Search for the cell housing the specified text and yield its (X, Y) center coordinate. 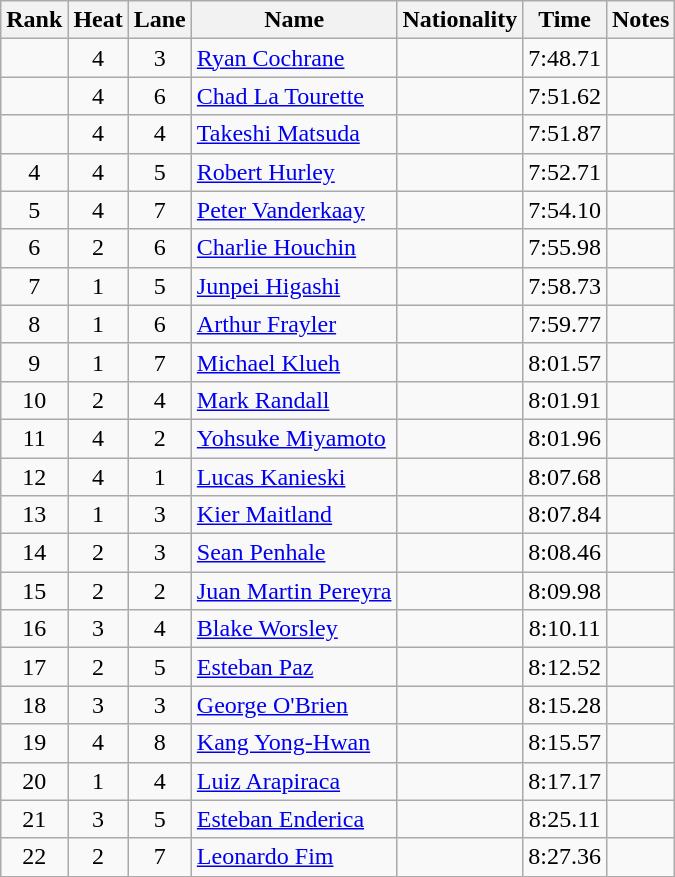
15 (34, 591)
7:58.73 (565, 286)
Kier Maitland (294, 515)
8:07.84 (565, 515)
Heat (98, 20)
8:17.17 (565, 781)
7:55.98 (565, 248)
8:10.11 (565, 629)
Time (565, 20)
12 (34, 477)
7:52.71 (565, 172)
8:08.46 (565, 553)
Juan Martin Pereyra (294, 591)
Leonardo Fim (294, 857)
8:07.68 (565, 477)
14 (34, 553)
8:01.91 (565, 400)
Peter Vanderkaay (294, 210)
8:09.98 (565, 591)
Ryan Cochrane (294, 58)
Blake Worsley (294, 629)
7:51.87 (565, 134)
18 (34, 705)
Chad La Tourette (294, 96)
Charlie Houchin (294, 248)
7:54.10 (565, 210)
8:25.11 (565, 819)
16 (34, 629)
8:15.57 (565, 743)
20 (34, 781)
10 (34, 400)
Kang Yong-Hwan (294, 743)
Lane (160, 20)
Rank (34, 20)
8:12.52 (565, 667)
13 (34, 515)
Nationality (460, 20)
8:27.36 (565, 857)
22 (34, 857)
Esteban Paz (294, 667)
Name (294, 20)
17 (34, 667)
9 (34, 362)
Esteban Enderica (294, 819)
19 (34, 743)
Mark Randall (294, 400)
Lucas Kanieski (294, 477)
7:48.71 (565, 58)
11 (34, 438)
Sean Penhale (294, 553)
Arthur Frayler (294, 324)
7:51.62 (565, 96)
Robert Hurley (294, 172)
Luiz Arapiraca (294, 781)
Michael Klueh (294, 362)
Notes (640, 20)
8:01.96 (565, 438)
Junpei Higashi (294, 286)
7:59.77 (565, 324)
Takeshi Matsuda (294, 134)
21 (34, 819)
Yohsuke Miyamoto (294, 438)
8:01.57 (565, 362)
George O'Brien (294, 705)
8:15.28 (565, 705)
